From the cell containing the given text, extract its center point as [x, y] coordinate. 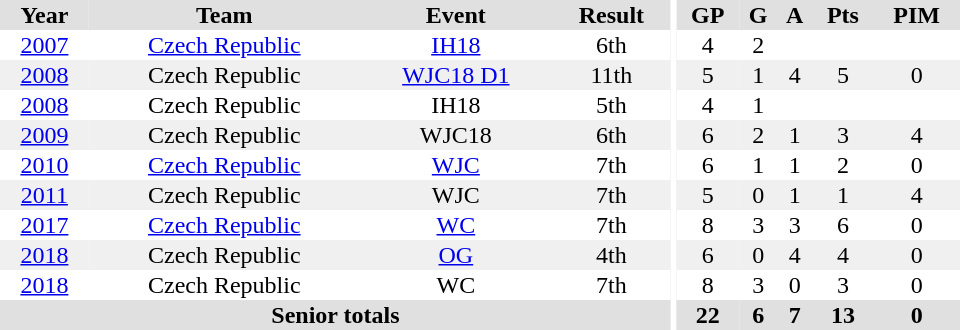
Team [224, 15]
G [758, 15]
GP [708, 15]
4th [612, 255]
7 [794, 315]
WJC18 D1 [456, 75]
2011 [44, 195]
OG [456, 255]
WJC18 [456, 135]
5th [612, 105]
Event [456, 15]
Result [612, 15]
PIM [916, 15]
Senior totals [336, 315]
A [794, 15]
11th [612, 75]
2007 [44, 45]
22 [708, 315]
2010 [44, 165]
Year [44, 15]
2009 [44, 135]
2017 [44, 225]
13 [842, 315]
Pts [842, 15]
